Identify which cell holds the provided text, then report its [X, Y] central coordinate. 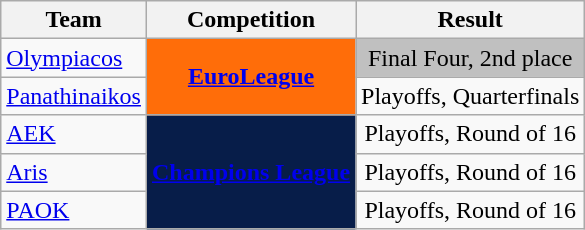
Final Four, 2nd place [470, 58]
AEK [74, 134]
PAOK [74, 210]
Panathinaikos [74, 96]
Champions League [250, 172]
Playoffs, Quarterfinals [470, 96]
Aris [74, 172]
Competition [250, 20]
Team [74, 20]
Result [470, 20]
EuroLeague [250, 77]
Olympiacos [74, 58]
